Find where the given text appears and provide that cell's center as (X, Y) coordinate. 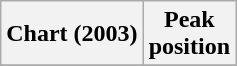
Peakposition (189, 34)
Chart (2003) (72, 34)
